Scan for the cell matching the given text and deliver its (X, Y) coordinate at center. 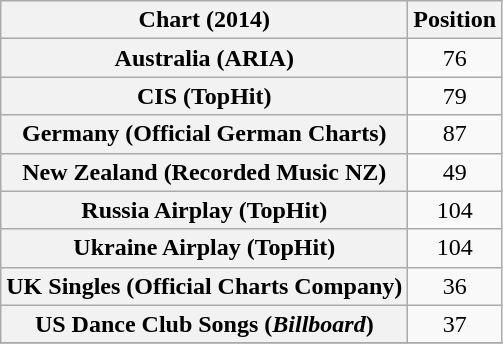
37 (455, 324)
Australia (ARIA) (204, 58)
UK Singles (Official Charts Company) (204, 286)
36 (455, 286)
Ukraine Airplay (TopHit) (204, 248)
79 (455, 96)
CIS (TopHit) (204, 96)
New Zealand (Recorded Music NZ) (204, 172)
76 (455, 58)
49 (455, 172)
Chart (2014) (204, 20)
Position (455, 20)
Germany (Official German Charts) (204, 134)
US Dance Club Songs (Billboard) (204, 324)
87 (455, 134)
Russia Airplay (TopHit) (204, 210)
